Identify which cell holds the provided text, then report its (x, y) central coordinate. 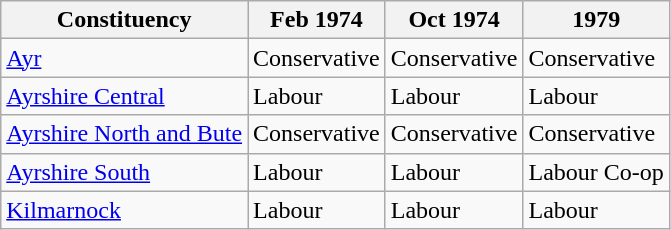
Ayrshire South (124, 172)
Constituency (124, 20)
Oct 1974 (454, 20)
Kilmarnock (124, 210)
Ayr (124, 58)
Feb 1974 (317, 20)
1979 (596, 20)
Ayrshire Central (124, 96)
Ayrshire North and Bute (124, 134)
Labour Co-op (596, 172)
